From the cell containing the given text, extract its center point as [x, y] coordinate. 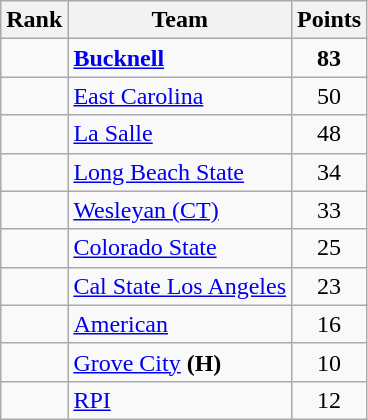
American [180, 324]
33 [330, 210]
10 [330, 362]
Cal State Los Angeles [180, 286]
East Carolina [180, 96]
La Salle [180, 134]
50 [330, 96]
Wesleyan (CT) [180, 210]
Points [330, 20]
34 [330, 172]
12 [330, 400]
Bucknell [180, 58]
25 [330, 248]
16 [330, 324]
Long Beach State [180, 172]
Grove City (H) [180, 362]
83 [330, 58]
RPI [180, 400]
48 [330, 134]
Rank [34, 20]
23 [330, 286]
Colorado State [180, 248]
Team [180, 20]
